Find where the given text appears and provide that cell's center as (x, y) coordinate. 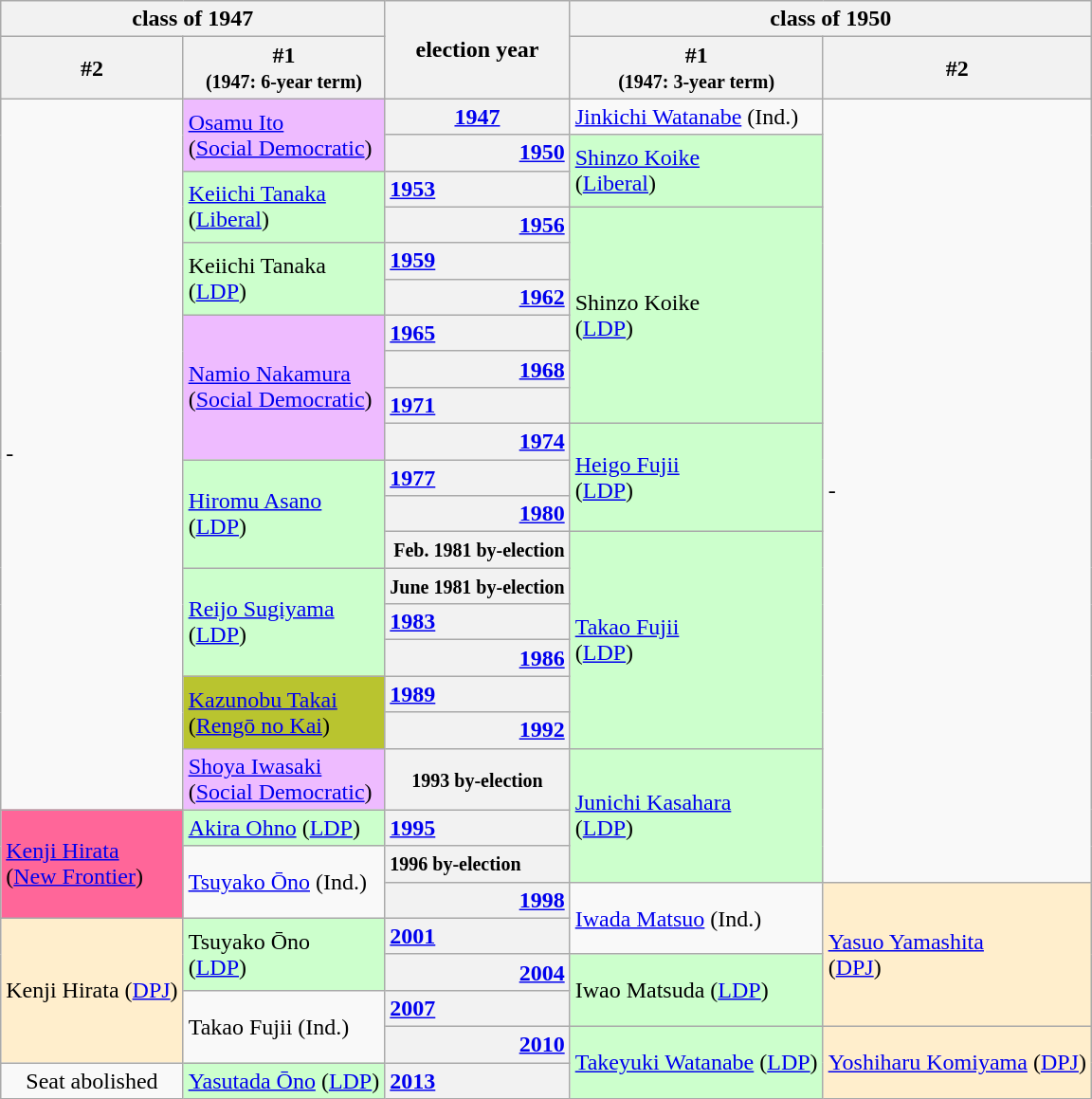
Shinzo Koike(LDP) (696, 315)
Tsuyako Ōno (Ind.) (284, 882)
Shinzo Koike(Liberal) (696, 171)
Shoya Iwasaki(Social Democratic) (284, 779)
Kenji Hirata(New Frontier) (92, 864)
2001 (478, 936)
Yoshiharu Komiyama (DPJ) (957, 1062)
June 1981 by-election (478, 586)
Keiichi Tanaka(LDP) (284, 279)
class of 1950 (830, 19)
1974 (478, 441)
2010 (478, 1044)
Junichi Kasahara(LDP) (696, 815)
#1(1947: 3-year term) (696, 68)
Kazunobu Takai(Rengō no Kai) (284, 712)
1977 (478, 477)
Iwao Matsuda (LDP) (696, 990)
1953 (478, 189)
1965 (478, 333)
1968 (478, 369)
Reijo Sugiyama(LDP) (284, 622)
1989 (478, 694)
1980 (478, 514)
1971 (478, 405)
Yasutada Ōno (LDP) (284, 1080)
Iwada Matsuo (Ind.) (696, 918)
1992 (478, 730)
1996 by-election (478, 864)
Osamu Ito(Social Democratic) (284, 135)
Hiromu Asano(LDP) (284, 513)
1993 by-election (478, 779)
Takeyuki Watanabe (LDP) (696, 1062)
1959 (478, 261)
Seat abolished (92, 1080)
2004 (478, 972)
Takao Fujii(LDP) (696, 640)
2007 (478, 1008)
1986 (478, 658)
2013 (478, 1080)
Akira Ohno (LDP) (284, 828)
Takao Fujii (Ind.) (284, 1026)
Namio Nakamura(Social Democratic) (284, 387)
1995 (478, 828)
class of 1947 (193, 19)
Heigo Fujii(LDP) (696, 477)
Feb. 1981 by-election (478, 550)
1998 (478, 900)
1962 (478, 297)
Jinkichi Watanabe (Ind.) (696, 117)
1983 (478, 622)
election year (478, 49)
#1(1947: 6-year term) (284, 68)
1950 (478, 153)
Keiichi Tanaka(Liberal) (284, 207)
Kenji Hirata (DPJ) (92, 990)
1947 (478, 117)
Tsuyako Ōno(LDP) (284, 954)
Yasuo Yamashita(DPJ) (957, 954)
1956 (478, 225)
